Provide the (X, Y) coordinate of the cell's center where the given text is located.  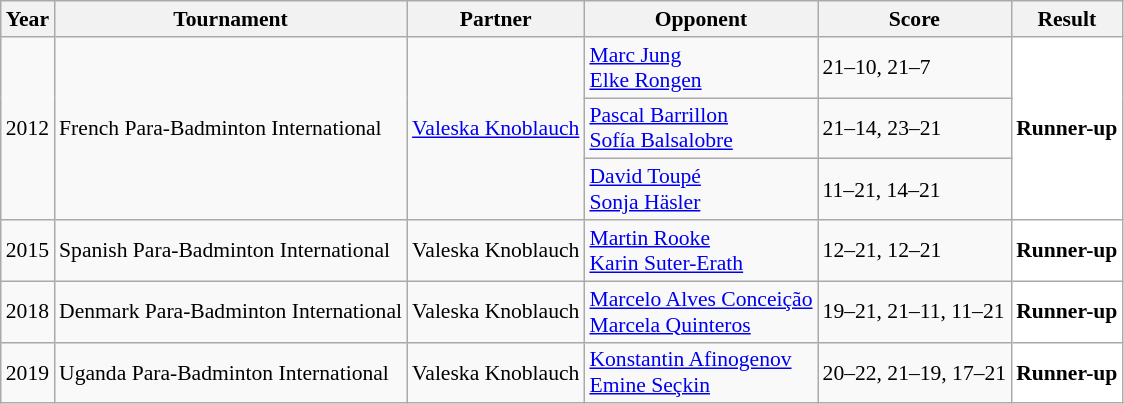
Year (28, 19)
David Toupé Sonja Häsler (700, 190)
Tournament (230, 19)
Uganda Para-Badminton International (230, 372)
Score (915, 19)
2012 (28, 128)
Martin Rooke Karin Suter-Erath (700, 250)
21–10, 21–7 (915, 68)
2019 (28, 372)
2015 (28, 250)
Partner (496, 19)
19–21, 21–11, 11–21 (915, 312)
Pascal Barrillon Sofía Balsalobre (700, 128)
Denmark Para-Badminton International (230, 312)
French Para-Badminton International (230, 128)
11–21, 14–21 (915, 190)
Opponent (700, 19)
Marc Jung Elke Rongen (700, 68)
Marcelo Alves Conceição Marcela Quinteros (700, 312)
20–22, 21–19, 17–21 (915, 372)
Spanish Para-Badminton International (230, 250)
2018 (28, 312)
Result (1066, 19)
21–14, 23–21 (915, 128)
12–21, 12–21 (915, 250)
Konstantin Afinogenov Emine Seçkin (700, 372)
